Extract the [X, Y] coordinate from the center of the cell holding the provided text.  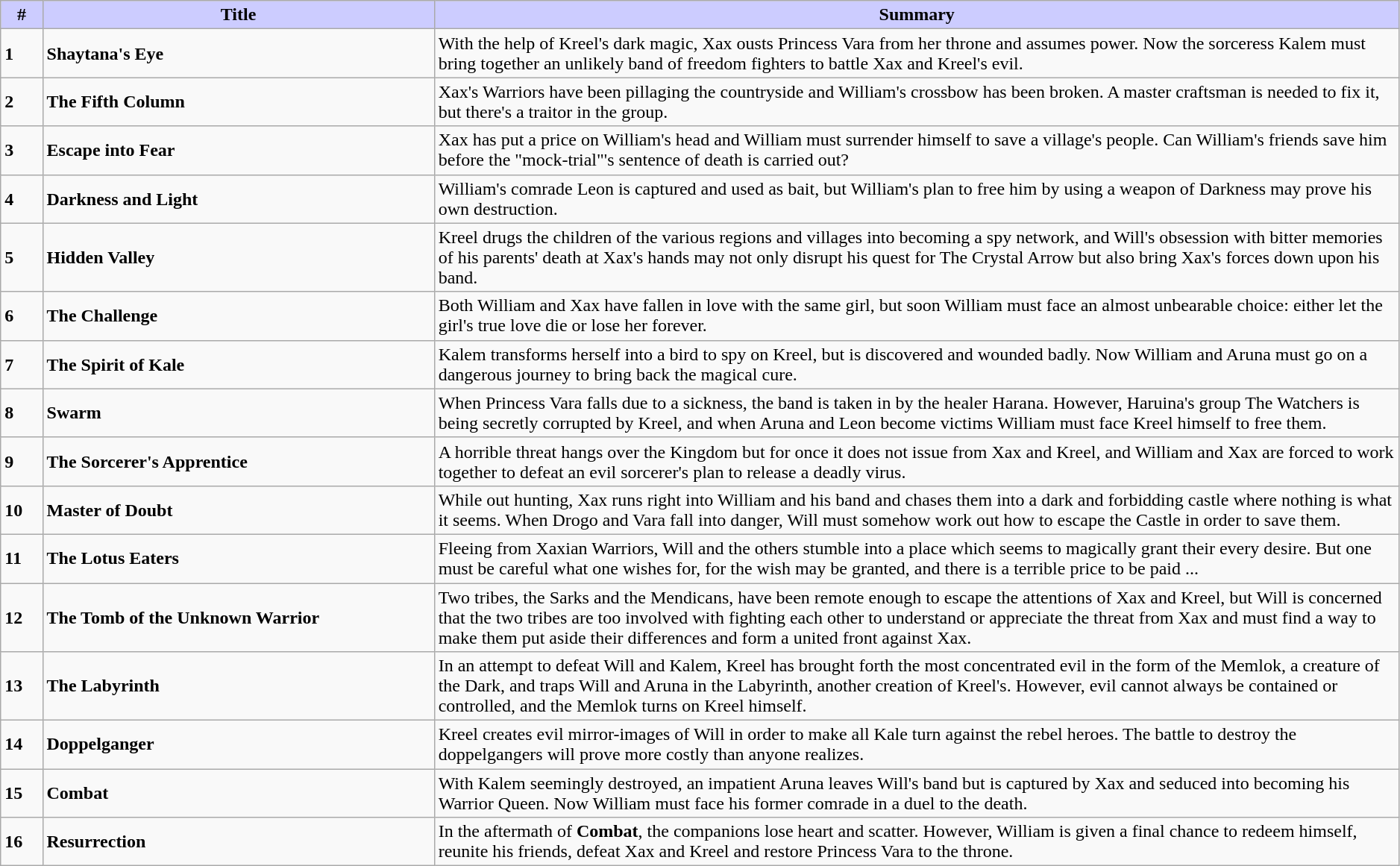
Darkness and Light [239, 198]
5 [22, 257]
Swarm [239, 413]
The Lotus Eaters [239, 558]
The Challenge [239, 316]
14 [22, 744]
11 [22, 558]
16 [22, 841]
7 [22, 364]
4 [22, 198]
The Spirit of Kale [239, 364]
Combat [239, 794]
The Sorcerer's Apprentice [239, 461]
2 [22, 101]
6 [22, 316]
# [22, 15]
The Fifth Column [239, 101]
15 [22, 794]
Master of Doubt [239, 510]
Summary [917, 15]
13 [22, 686]
Escape into Fear [239, 151]
Doppelganger [239, 744]
8 [22, 413]
Title [239, 15]
Resurrection [239, 841]
1 [22, 54]
The Tomb of the Unknown Warrior [239, 618]
12 [22, 618]
3 [22, 151]
Hidden Valley [239, 257]
William's comrade Leon is captured and used as bait, but William's plan to free him by using a weapon of Darkness may prove his own destruction. [917, 198]
Shaytana's Eye [239, 54]
The Labyrinth [239, 686]
9 [22, 461]
10 [22, 510]
